Pinpoint the cell where the given text exists, returning its (X, Y) midpoint coordinate. 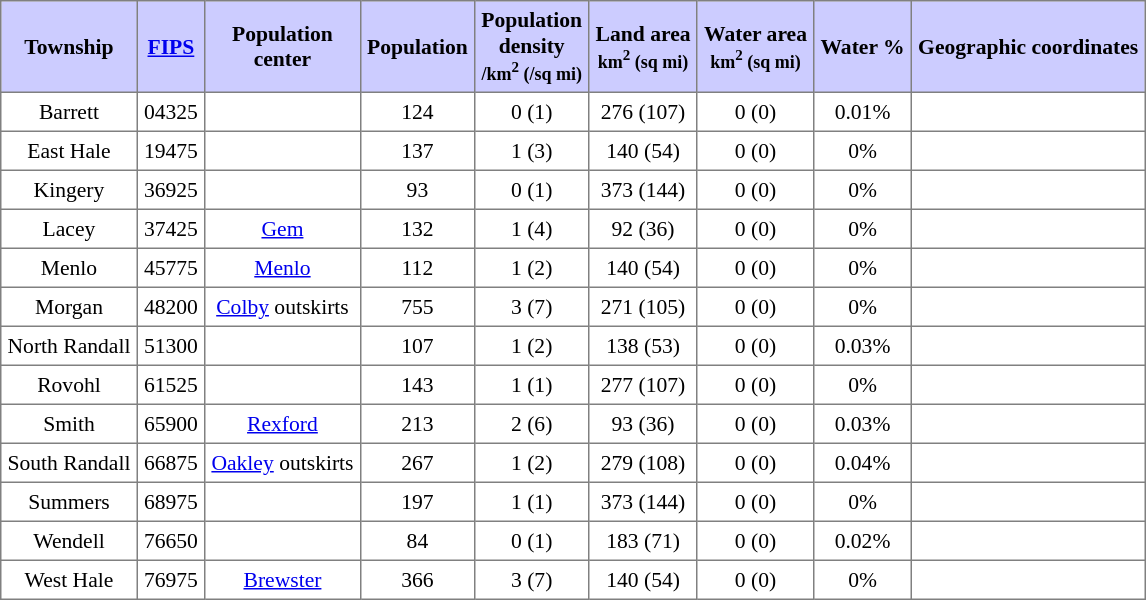
271 (105) (643, 306)
04325 (170, 112)
366 (417, 580)
Wendell (69, 540)
143 (417, 384)
Oakley outskirts (283, 462)
North Randall (69, 346)
37425 (170, 228)
755 (417, 306)
68975 (170, 502)
0.01% (863, 112)
FIPS (170, 47)
1 (3) (532, 150)
Rexford (283, 424)
Rovohl (69, 384)
South Randall (69, 462)
East Hale (69, 150)
36925 (170, 190)
66875 (170, 462)
197 (417, 502)
132 (417, 228)
Water areakm2 (sq mi) (755, 47)
0.02% (863, 540)
Geographic coordinates (1028, 47)
76650 (170, 540)
48200 (170, 306)
West Hale (69, 580)
107 (417, 346)
2 (6) (532, 424)
Barrett (69, 112)
138 (53) (643, 346)
76975 (170, 580)
65900 (170, 424)
Populationcenter (283, 47)
Lacey (69, 228)
137 (417, 150)
93 (36) (643, 424)
Gem (283, 228)
84 (417, 540)
Populationdensity/km2 (/sq mi) (532, 47)
267 (417, 462)
Water % (863, 47)
Township (69, 47)
0.04% (863, 462)
Brewster (283, 580)
Land areakm2 (sq mi) (643, 47)
Morgan (69, 306)
1 (4) (532, 228)
Summers (69, 502)
Colby outskirts (283, 306)
277 (107) (643, 384)
Kingery (69, 190)
61525 (170, 384)
Population (417, 47)
19475 (170, 150)
93 (417, 190)
276 (107) (643, 112)
45775 (170, 268)
92 (36) (643, 228)
183 (71) (643, 540)
51300 (170, 346)
279 (108) (643, 462)
112 (417, 268)
124 (417, 112)
213 (417, 424)
Smith (69, 424)
